For the text-containing cell, return its midpoint in (X, Y) coordinate format. 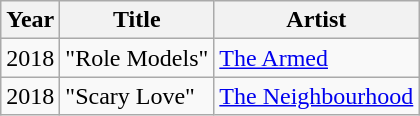
"Role Models" (137, 58)
Year (30, 20)
Artist (316, 20)
The Armed (316, 58)
Title (137, 20)
The Neighbourhood (316, 96)
"Scary Love" (137, 96)
